Pinpoint the cell where the given text exists, returning its [x, y] midpoint coordinate. 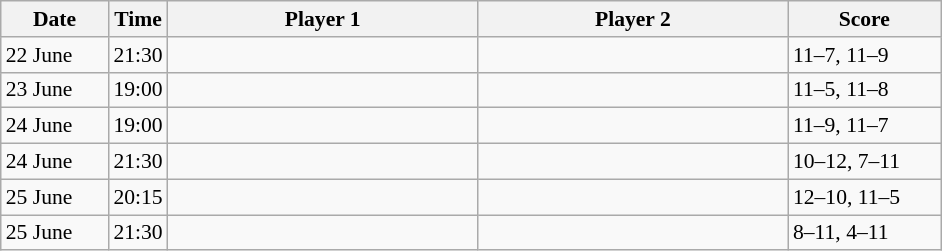
Time [138, 19]
22 June [55, 55]
10–12, 7–11 [864, 162]
11–7, 11–9 [864, 55]
12–10, 11–5 [864, 197]
Date [55, 19]
Score [864, 19]
11–5, 11–8 [864, 90]
Player 2 [633, 19]
Player 1 [323, 19]
23 June [55, 90]
20:15 [138, 197]
8–11, 4–11 [864, 233]
11–9, 11–7 [864, 126]
